Scan for the cell matching the given text and deliver its (x, y) coordinate at center. 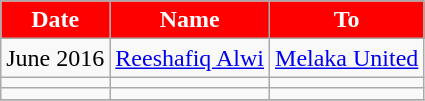
Melaka United (347, 58)
Reeshafiq Alwi (190, 58)
June 2016 (56, 58)
Date (56, 20)
To (347, 20)
Name (190, 20)
